Pinpoint the cell where the given text exists, returning its [X, Y] midpoint coordinate. 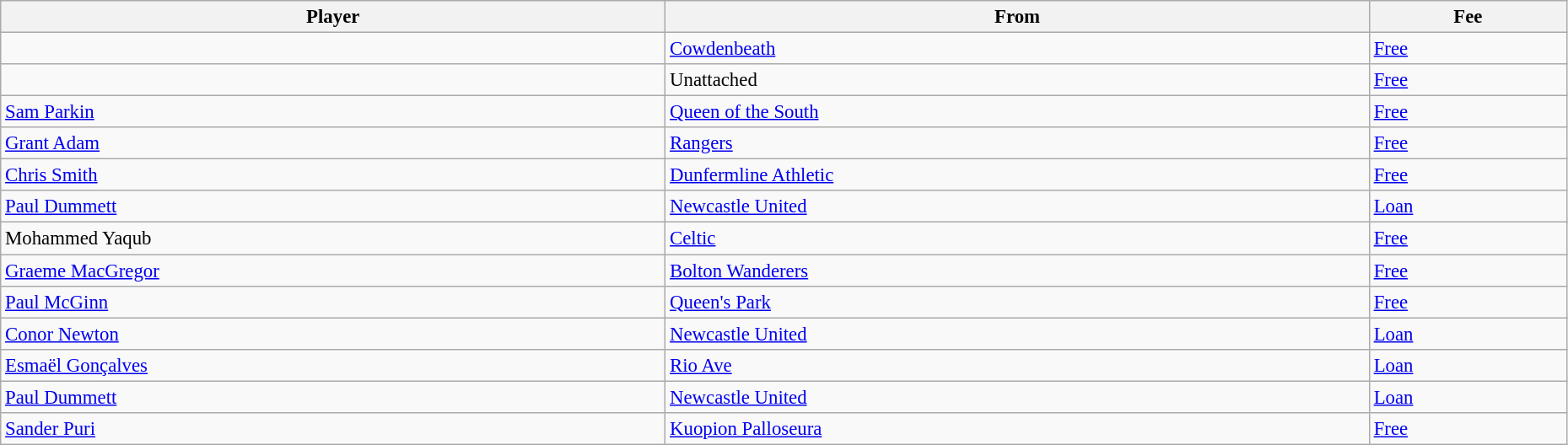
Sam Parkin [333, 112]
Rangers [1017, 143]
Graeme MacGregor [333, 271]
Queen's Park [1017, 302]
Sander Puri [333, 429]
Esmaël Gonçalves [333, 365]
Unattached [1017, 80]
Grant Adam [333, 143]
Player [333, 17]
Chris Smith [333, 175]
Kuopion Palloseura [1017, 429]
Celtic [1017, 239]
Conor Newton [333, 334]
Bolton Wanderers [1017, 271]
Mohammed Yaqub [333, 239]
Fee [1468, 17]
Cowdenbeath [1017, 49]
Queen of the South [1017, 112]
Rio Ave [1017, 365]
From [1017, 17]
Paul McGinn [333, 302]
Dunfermline Athletic [1017, 175]
